Find where the given text appears and provide that cell's center as (x, y) coordinate. 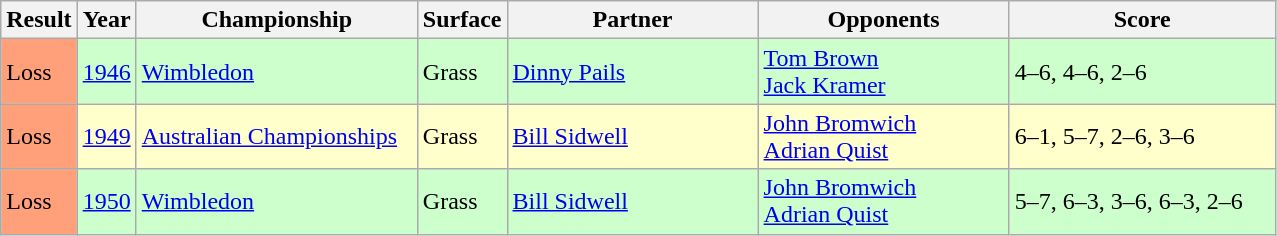
Dinny Pails (632, 72)
4–6, 4–6, 2–6 (1142, 72)
1950 (106, 202)
Partner (632, 20)
Opponents (884, 20)
Surface (462, 20)
Tom Brown Jack Kramer (884, 72)
1946 (106, 72)
Score (1142, 20)
Year (106, 20)
Result (39, 20)
5–7, 6–3, 3–6, 6–3, 2–6 (1142, 202)
Championship (276, 20)
6–1, 5–7, 2–6, 3–6 (1142, 136)
1949 (106, 136)
Australian Championships (276, 136)
